Scan for the cell matching the given text and deliver its (X, Y) coordinate at center. 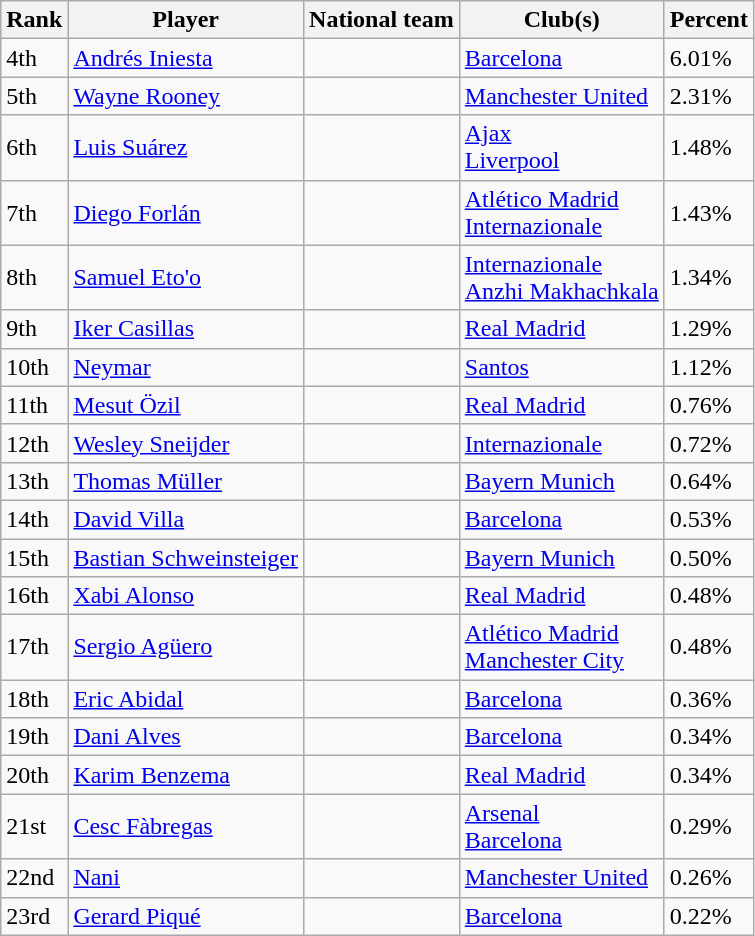
Player (186, 20)
23rd (34, 916)
Xabi Alonso (186, 596)
Percent (708, 20)
0.22% (708, 916)
7th (34, 212)
1.34% (708, 278)
Rank (34, 20)
1.29% (708, 329)
0.64% (708, 481)
Arsenal Barcelona (562, 826)
Atlético Madrid Internazionale (562, 212)
6.01% (708, 58)
12th (34, 443)
6th (34, 148)
4th (34, 58)
8th (34, 278)
17th (34, 648)
11th (34, 405)
Mesut Özil (186, 405)
0.76% (708, 405)
Wesley Sneijder (186, 443)
Diego Forlán (186, 212)
Internazionale (562, 443)
Karim Benzema (186, 775)
Dani Alves (186, 737)
Gerard Piqué (186, 916)
0.26% (708, 878)
9th (34, 329)
Neymar (186, 367)
13th (34, 481)
David Villa (186, 519)
0.50% (708, 557)
Bastian Schweinsteiger (186, 557)
Luis Suárez (186, 148)
21st (34, 826)
22nd (34, 878)
0.72% (708, 443)
Club(s) (562, 20)
1.43% (708, 212)
National team (382, 20)
Iker Casillas (186, 329)
Cesc Fàbregas (186, 826)
14th (34, 519)
Nani (186, 878)
Wayne Rooney (186, 96)
0.36% (708, 699)
15th (34, 557)
Ajax Liverpool (562, 148)
Samuel Eto'o (186, 278)
Andrés Iniesta (186, 58)
16th (34, 596)
18th (34, 699)
2.31% (708, 96)
20th (34, 775)
Internazionale Anzhi Makhachkala (562, 278)
1.12% (708, 367)
Atlético Madrid Manchester City (562, 648)
Santos (562, 367)
Eric Abidal (186, 699)
Sergio Agüero (186, 648)
5th (34, 96)
19th (34, 737)
1.48% (708, 148)
0.29% (708, 826)
10th (34, 367)
Thomas Müller (186, 481)
0.53% (708, 519)
